Provide the [X, Y] coordinate of the cell's center where the given text is located.  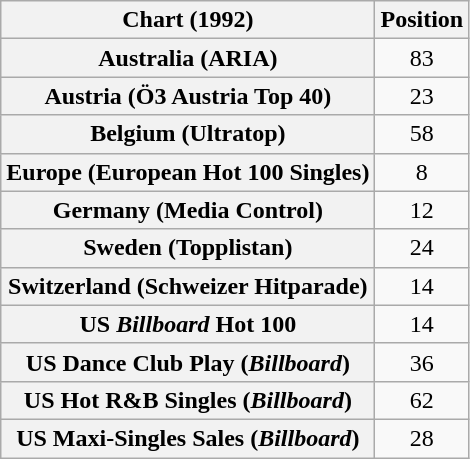
US Maxi-Singles Sales (Billboard) [188, 438]
62 [422, 400]
Chart (1992) [188, 20]
Belgium (Ultratop) [188, 134]
28 [422, 438]
US Hot R&B Singles (Billboard) [188, 400]
83 [422, 58]
12 [422, 210]
24 [422, 248]
US Billboard Hot 100 [188, 324]
23 [422, 96]
Australia (ARIA) [188, 58]
Austria (Ö3 Austria Top 40) [188, 96]
Europe (European Hot 100 Singles) [188, 172]
Sweden (Topplistan) [188, 248]
Position [422, 20]
8 [422, 172]
58 [422, 134]
Germany (Media Control) [188, 210]
36 [422, 362]
US Dance Club Play (Billboard) [188, 362]
Switzerland (Schweizer Hitparade) [188, 286]
